Output the (X, Y) coordinate of the center of the cell containing the given text.  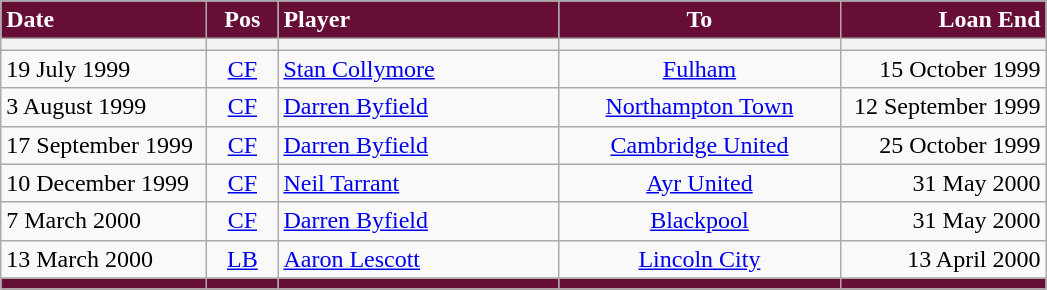
Aaron Lescott (418, 259)
13 March 2000 (104, 259)
To (700, 20)
13 April 2000 (943, 259)
Stan Collymore (418, 69)
Cambridge United (700, 145)
Loan End (943, 20)
Northampton Town (700, 107)
15 October 1999 (943, 69)
7 March 2000 (104, 221)
Lincoln City (700, 259)
10 December 1999 (104, 183)
19 July 1999 (104, 69)
Date (104, 20)
Blackpool (700, 221)
17 September 1999 (104, 145)
Fulham (700, 69)
Player (418, 20)
Neil Tarrant (418, 183)
LB (242, 259)
12 September 1999 (943, 107)
Ayr United (700, 183)
25 October 1999 (943, 145)
Pos (242, 20)
3 August 1999 (104, 107)
